Return the (x, y) coordinate for the center point of the cell that contains the specified text.  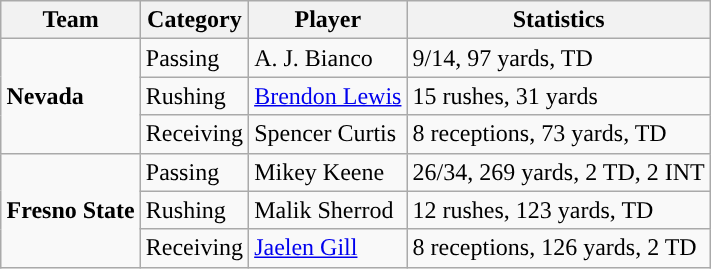
Mikey Keene (328, 172)
Category (194, 20)
Malik Sherrod (328, 210)
8 receptions, 126 yards, 2 TD (558, 248)
15 rushes, 31 yards (558, 96)
Brendon Lewis (328, 96)
Player (328, 20)
Statistics (558, 20)
Fresno State (70, 210)
Spencer Curtis (328, 134)
A. J. Bianco (328, 58)
12 rushes, 123 yards, TD (558, 210)
8 receptions, 73 yards, TD (558, 134)
9/14, 97 yards, TD (558, 58)
Jaelen Gill (328, 248)
Team (70, 20)
Nevada (70, 96)
26/34, 269 yards, 2 TD, 2 INT (558, 172)
